Return [x, y] of the center of cell containing provided text 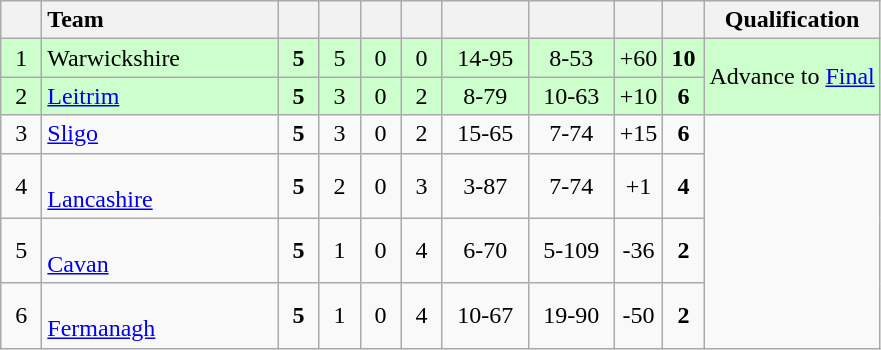
10 [684, 58]
-50 [638, 316]
10-67 [485, 316]
Team [160, 20]
+60 [638, 58]
Lancashire [160, 186]
8-53 [571, 58]
+1 [638, 186]
Cavan [160, 250]
14-95 [485, 58]
8-79 [485, 96]
+15 [638, 134]
Leitrim [160, 96]
Sligo [160, 134]
19-90 [571, 316]
10-63 [571, 96]
3-87 [485, 186]
+10 [638, 96]
-36 [638, 250]
15-65 [485, 134]
Qualification [792, 20]
Advance to Final [792, 77]
Fermanagh [160, 316]
Warwickshire [160, 58]
5-109 [571, 250]
6-70 [485, 250]
